Return [X, Y] of the center of cell containing provided text 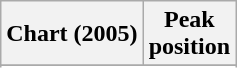
Peakposition [189, 34]
Chart (2005) [72, 34]
